From the cell containing the given text, extract its center point as [x, y] coordinate. 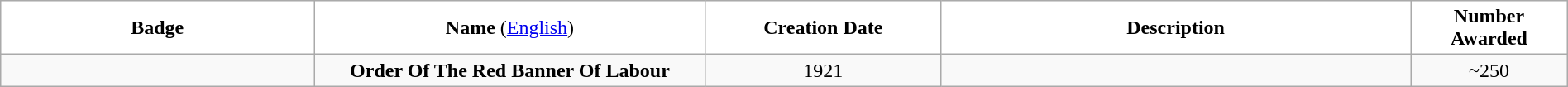
1921 [823, 70]
Name (English) [510, 28]
Creation Date [823, 28]
Description [1175, 28]
Order Of The Red Banner Of Labour [510, 70]
Badge [157, 28]
Number Awarded [1489, 28]
~250 [1489, 70]
